Detect which cell encompasses the target text, then output its [X, Y] center coordinate. 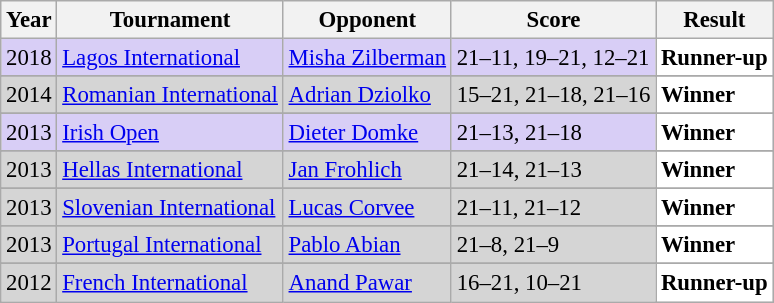
Pablo Abian [367, 245]
21–11, 21–12 [553, 208]
Hellas International [170, 170]
Jan Frohlich [367, 170]
21–8, 21–9 [553, 245]
15–21, 21–18, 21–16 [553, 95]
2012 [29, 283]
Lucas Corvee [367, 208]
Dieter Domke [367, 133]
Opponent [367, 20]
Tournament [170, 20]
Slovenian International [170, 208]
Misha Zilberman [367, 58]
21–14, 21–13 [553, 170]
Portugal International [170, 245]
2018 [29, 58]
Anand Pawar [367, 283]
16–21, 10–21 [553, 283]
French International [170, 283]
Irish Open [170, 133]
Result [714, 20]
Score [553, 20]
21–11, 19–21, 12–21 [553, 58]
Year [29, 20]
Romanian International [170, 95]
21–13, 21–18 [553, 133]
Lagos International [170, 58]
Adrian Dziolko [367, 95]
2014 [29, 95]
